For the text-containing cell, return its midpoint in [x, y] coordinate format. 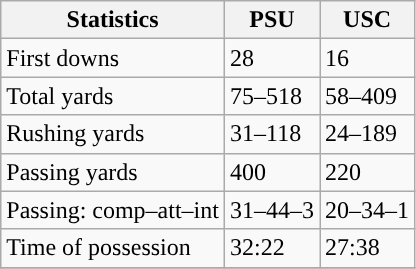
Rushing yards [113, 134]
Passing: comp–att–int [113, 210]
Total yards [113, 96]
16 [368, 58]
Time of possession [113, 248]
75–518 [272, 96]
31–118 [272, 134]
32:22 [272, 248]
First downs [113, 58]
220 [368, 172]
USC [368, 20]
58–409 [368, 96]
28 [272, 58]
27:38 [368, 248]
31–44–3 [272, 210]
20–34–1 [368, 210]
Statistics [113, 20]
24–189 [368, 134]
PSU [272, 20]
Passing yards [113, 172]
400 [272, 172]
